Identify which cell holds the provided text, then report its (x, y) central coordinate. 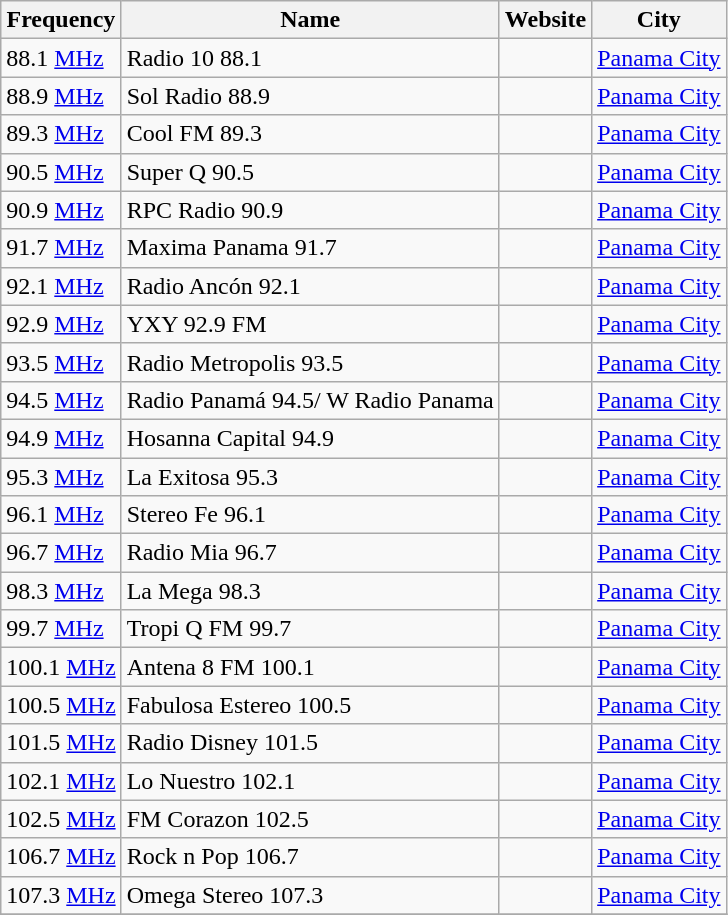
Radio 10 88.1 (310, 58)
102.5 MHz (61, 819)
89.3 MHz (61, 134)
90.5 MHz (61, 172)
96.1 MHz (61, 515)
102.1 MHz (61, 781)
Stereo Fe 96.1 (310, 515)
Radio Mia 96.7 (310, 553)
96.7 MHz (61, 553)
88.1 MHz (61, 58)
91.7 MHz (61, 248)
98.3 MHz (61, 591)
93.5 MHz (61, 362)
107.3 MHz (61, 895)
101.5 MHz (61, 743)
Radio Panamá 94.5/ W Radio Panama (310, 400)
90.9 MHz (61, 210)
Frequency (61, 20)
92.9 MHz (61, 324)
Lo Nuestro 102.1 (310, 781)
94.9 MHz (61, 438)
100.1 MHz (61, 667)
Maxima Panama 91.7 (310, 248)
Rock n Pop 106.7 (310, 857)
RPC Radio 90.9 (310, 210)
Radio Ancón 92.1 (310, 286)
La Mega 98.3 (310, 591)
Website (545, 20)
La Exitosa 95.3 (310, 477)
Name (310, 20)
Antena 8 FM 100.1 (310, 667)
Radio Disney 101.5 (310, 743)
Hosanna Capital 94.9 (310, 438)
FM Corazon 102.5 (310, 819)
City (659, 20)
99.7 MHz (61, 629)
Tropi Q FM 99.7 (310, 629)
106.7 MHz (61, 857)
Sol Radio 88.9 (310, 96)
Fabulosa Estereo 100.5 (310, 705)
Cool FM 89.3 (310, 134)
Super Q 90.5 (310, 172)
YXY 92.9 FM (310, 324)
Radio Metropolis 93.5 (310, 362)
94.5 MHz (61, 400)
Omega Stereo 107.3 (310, 895)
88.9 MHz (61, 96)
95.3 MHz (61, 477)
92.1 MHz (61, 286)
100.5 MHz (61, 705)
